Locate the cell with the specified text and output its (x, y) center coordinate. 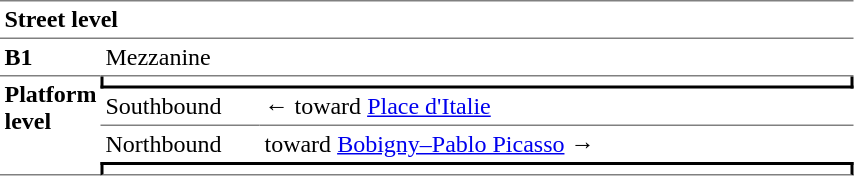
Northbound (180, 144)
Platform level (50, 126)
Southbound (180, 107)
Mezzanine (478, 58)
← toward Place d'Italie (557, 107)
Street level (427, 20)
B1 (50, 58)
toward Bobigny–Pablo Picasso → (557, 144)
